Return [X, Y] of the center of cell containing provided text 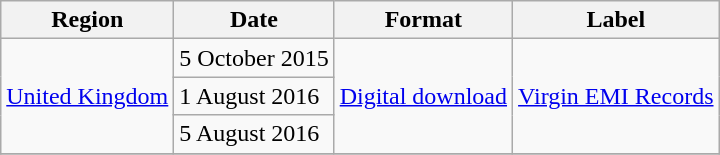
Region [88, 20]
5 October 2015 [254, 58]
Format [423, 20]
Date [254, 20]
Virgin EMI Records [616, 96]
Digital download [423, 96]
Label [616, 20]
1 August 2016 [254, 96]
5 August 2016 [254, 134]
United Kingdom [88, 96]
